Return [X, Y] of the center of cell containing provided text 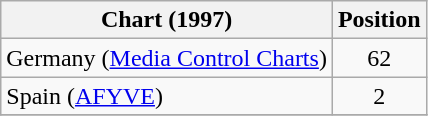
Chart (1997) [167, 20]
Spain (AFYVE) [167, 96]
62 [379, 58]
2 [379, 96]
Position [379, 20]
Germany (Media Control Charts) [167, 58]
